Output the [x, y] coordinate of the center of the cell containing the given text.  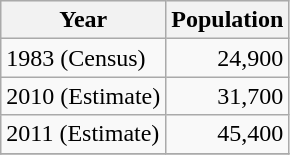
45,400 [228, 134]
2011 (Estimate) [84, 134]
1983 (Census) [84, 58]
31,700 [228, 96]
Population [228, 20]
24,900 [228, 58]
2010 (Estimate) [84, 96]
Year [84, 20]
